Return (X, Y) of the center of cell containing provided text 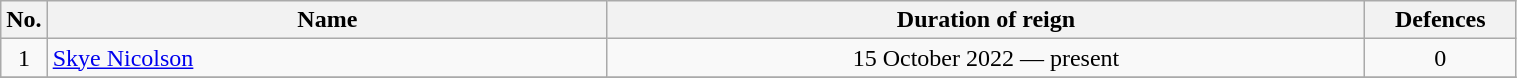
1 (24, 58)
Name (327, 20)
0 (1441, 58)
15 October 2022 — present (986, 58)
Skye Nicolson (327, 58)
Duration of reign (986, 20)
Defences (1441, 20)
No. (24, 20)
